Detect which cell encompasses the target text, then output its (x, y) center coordinate. 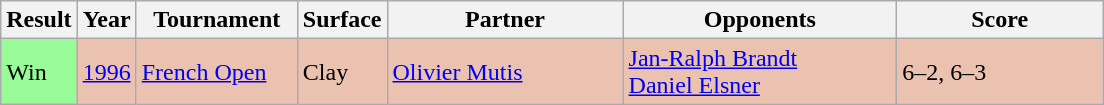
Result (39, 20)
Clay (342, 72)
Opponents (760, 20)
Surface (342, 20)
1996 (106, 72)
French Open (216, 72)
Score (1000, 20)
Win (39, 72)
6–2, 6–3 (1000, 72)
Tournament (216, 20)
Year (106, 20)
Jan-Ralph Brandt Daniel Elsner (760, 72)
Olivier Mutis (505, 72)
Partner (505, 20)
